Output the (X, Y) coordinate of the center of the cell containing the given text.  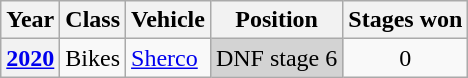
0 (406, 58)
2020 (30, 58)
Year (30, 20)
Sherco (168, 58)
Bikes (93, 58)
Position (276, 20)
Stages won (406, 20)
Vehicle (168, 20)
DNF stage 6 (276, 58)
Class (93, 20)
